Detect which cell encompasses the target text, then output its (x, y) center coordinate. 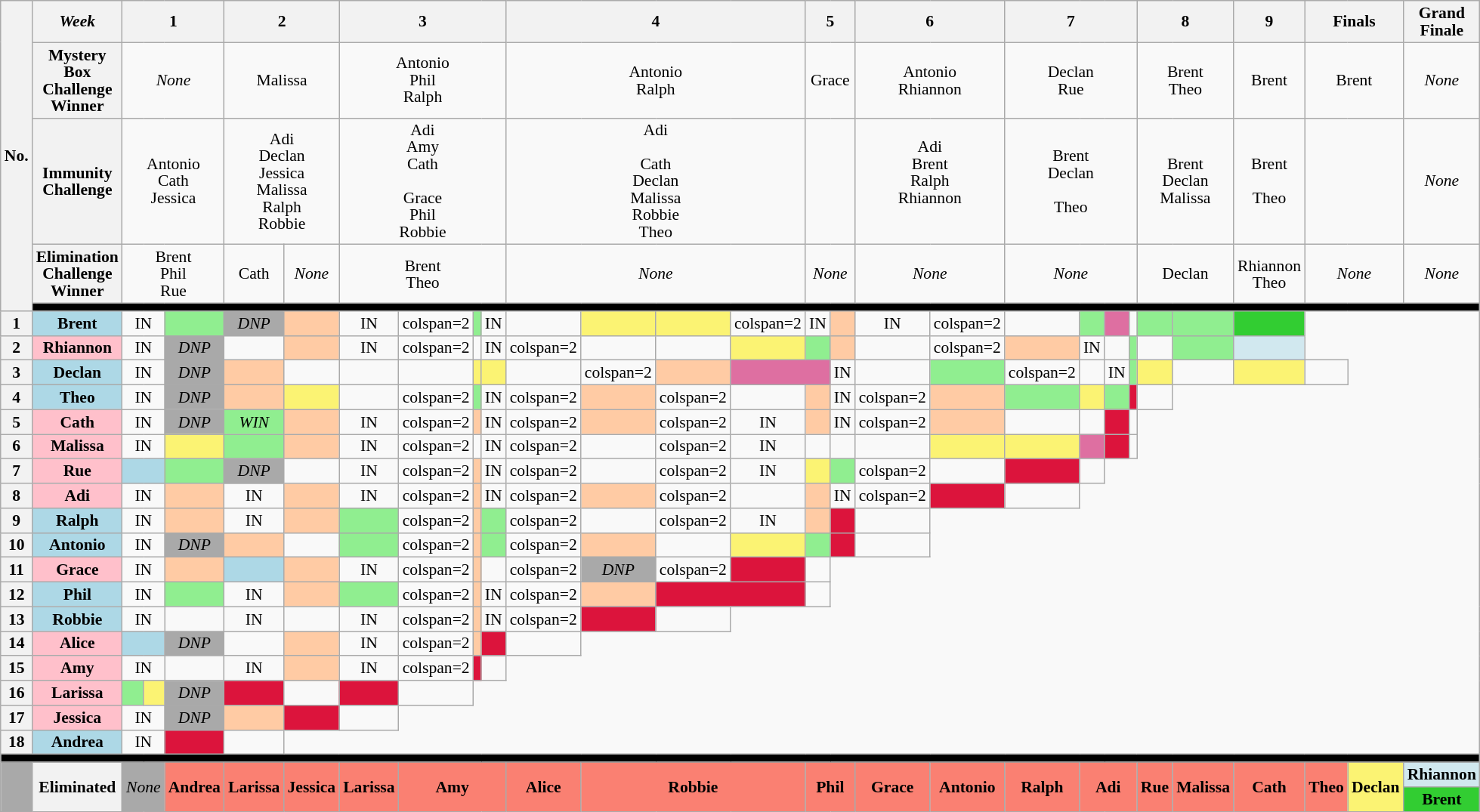
BrentDeclanMalissa (1185, 181)
WIN (254, 421)
EliminationChallengeWinner (77, 274)
AntonioCathJessica (174, 181)
11 (17, 570)
DeclanRue (1071, 80)
13 (17, 619)
17 (17, 718)
AdiAmyCathGracePhilRobbie (423, 181)
BrentPhilRue (174, 274)
ImmunityChallenge (77, 181)
Grand Finale (1441, 21)
Week (77, 21)
AdiCathDeclanMalissaRobbieTheo (656, 181)
Eliminated (77, 787)
BrentDeclanTheo (1071, 181)
Finals (1354, 21)
AdiDeclanJessicaMalissaRalphRobbie (282, 181)
No. (17, 156)
MysteryBoxChallengeWinner (77, 80)
12 (17, 595)
10 (17, 545)
AntonioRalph (656, 80)
RhiannonTheo (1269, 274)
16 (17, 693)
18 (17, 742)
AntonioRhiannon (930, 80)
AntonioPhilRalph (423, 80)
AdiBrentRalphRhiannon (930, 181)
14 (17, 644)
15 (17, 669)
